Scan for the cell matching the given text and deliver its (X, Y) coordinate at center. 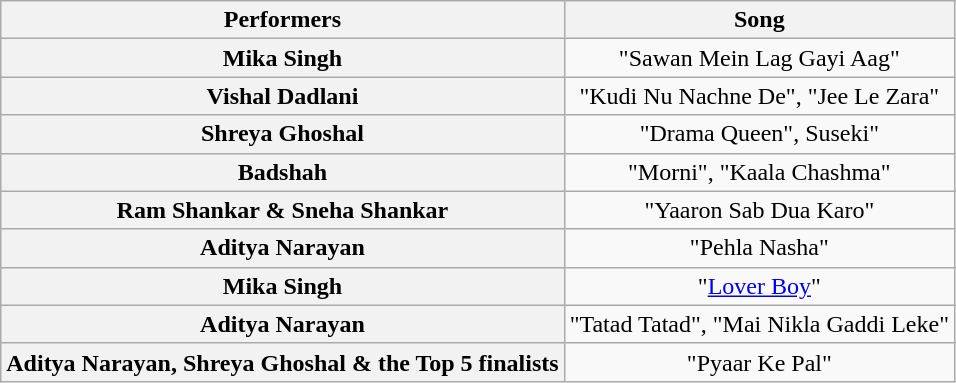
"Yaaron Sab Dua Karo" (759, 210)
Badshah (282, 172)
"Pehla Nasha" (759, 248)
"Kudi Nu Nachne De", "Jee Le Zara" (759, 96)
Vishal Dadlani (282, 96)
"Tatad Tatad", "Mai Nikla Gaddi Leke" (759, 324)
"Morni", "Kaala Chashma" (759, 172)
Shreya Ghoshal (282, 134)
"Lover Boy" (759, 286)
Song (759, 20)
Ram Shankar & Sneha Shankar (282, 210)
Aditya Narayan, Shreya Ghoshal & the Top 5 finalists (282, 362)
"Drama Queen", Suseki" (759, 134)
"Sawan Mein Lag Gayi Aag" (759, 58)
"Pyaar Ke Pal" (759, 362)
Performers (282, 20)
